Return the [x, y] coordinate for the center point of the cell that contains the specified text.  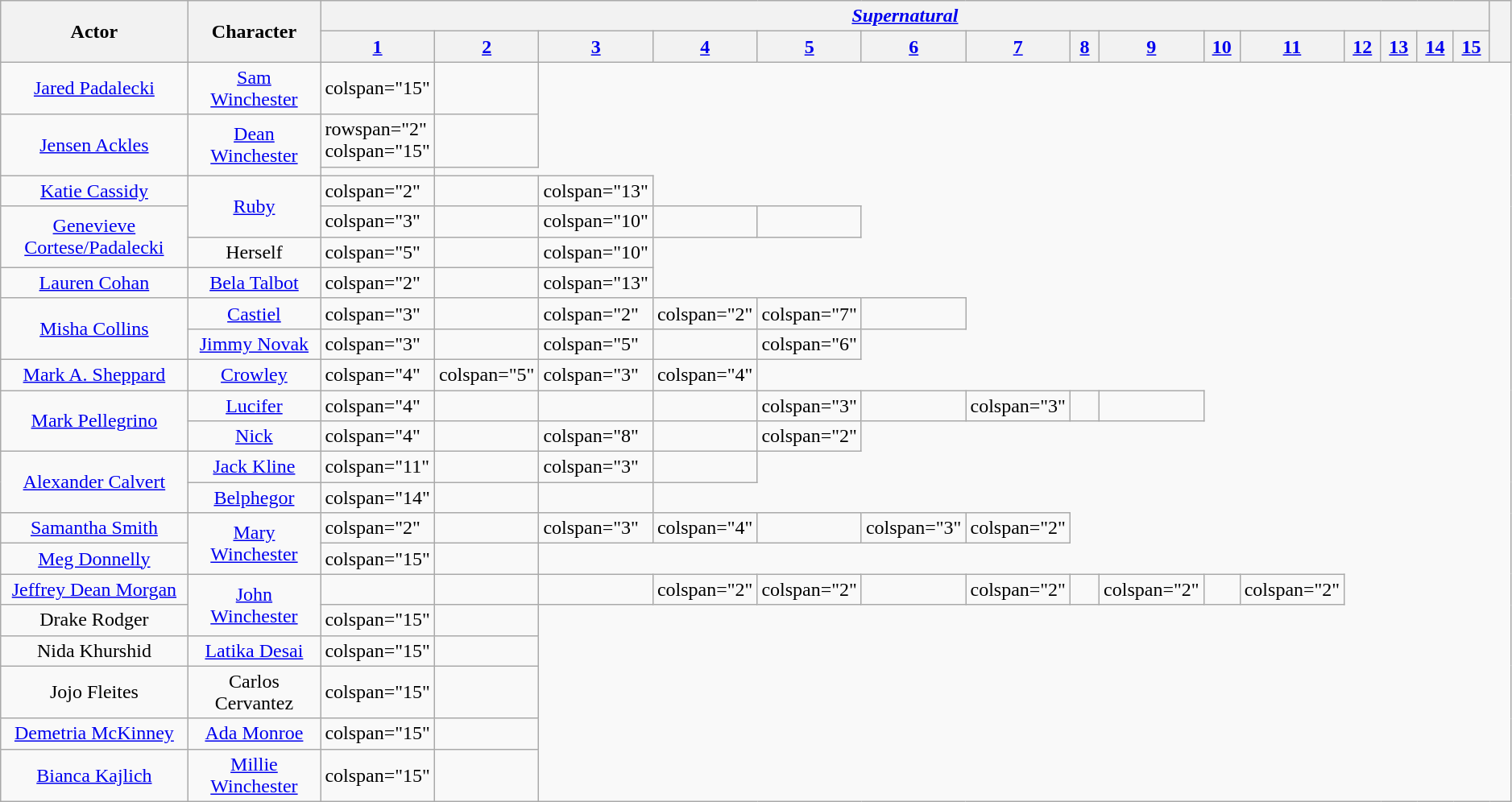
2 [487, 47]
rowspan="2" colspan="15" [378, 140]
Drake Rodger [94, 620]
4 [705, 47]
Lauren Cohan [94, 283]
Jimmy Novak [255, 344]
Jared Padalecki [94, 89]
Dean Winchester [255, 145]
Jack Kline [255, 467]
Castiel [255, 313]
Meg Donnelly [94, 559]
Actor [94, 31]
Crowley [255, 374]
Nida Khurshid [94, 651]
Ruby [255, 206]
14 [1435, 47]
Lucifer [255, 405]
Herself [255, 252]
10 [1221, 47]
Belphegor [255, 498]
Latika Desai [255, 651]
11 [1292, 47]
3 [596, 47]
Mary Winchester [255, 544]
colspan="11" [378, 467]
8 [1084, 47]
13 [1398, 47]
Millie Winchester [255, 775]
Demetria McKinney [94, 734]
Jojo Fleites [94, 692]
15 [1471, 47]
colspan="8" [596, 436]
Misha Collins [94, 329]
Nick [255, 436]
colspan="7" [810, 313]
Alexander Calvert [94, 482]
6 [913, 47]
Mark A. Sheppard [94, 374]
Katie Cassidy [94, 191]
colspan="14" [378, 498]
Supernatural [905, 16]
Character [255, 31]
Mark Pellegrino [94, 420]
12 [1363, 47]
Samantha Smith [94, 528]
9 [1152, 47]
Ada Monroe [255, 734]
Jensen Ackles [94, 145]
John Winchester [255, 605]
Carlos Cervantez [255, 692]
7 [1018, 47]
1 [378, 47]
colspan="6" [810, 344]
Sam Winchester [255, 89]
5 [810, 47]
Bianca Kajlich [94, 775]
Genevieve Cortese/Padalecki [94, 237]
Bela Talbot [255, 283]
Jeffrey Dean Morgan [94, 589]
